Output the [X, Y] coordinate of the center of the cell containing the given text.  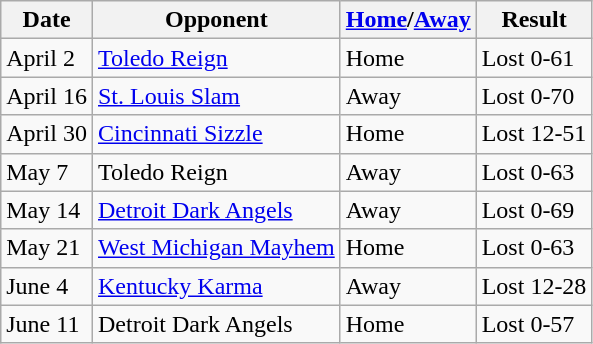
West Michigan Mayhem [216, 248]
April 30 [47, 134]
Lost 0-61 [534, 58]
Lost 0-57 [534, 324]
May 21 [47, 248]
Home/Away [408, 20]
St. Louis Slam [216, 96]
Lost 12-28 [534, 286]
Lost 12-51 [534, 134]
April 16 [47, 96]
May 7 [47, 172]
Lost 0-70 [534, 96]
May 14 [47, 210]
June 11 [47, 324]
Result [534, 20]
Date [47, 20]
Lost 0-69 [534, 210]
Opponent [216, 20]
Kentucky Karma [216, 286]
Cincinnati Sizzle [216, 134]
June 4 [47, 286]
April 2 [47, 58]
